Identify which cell holds the provided text, then report its [x, y] central coordinate. 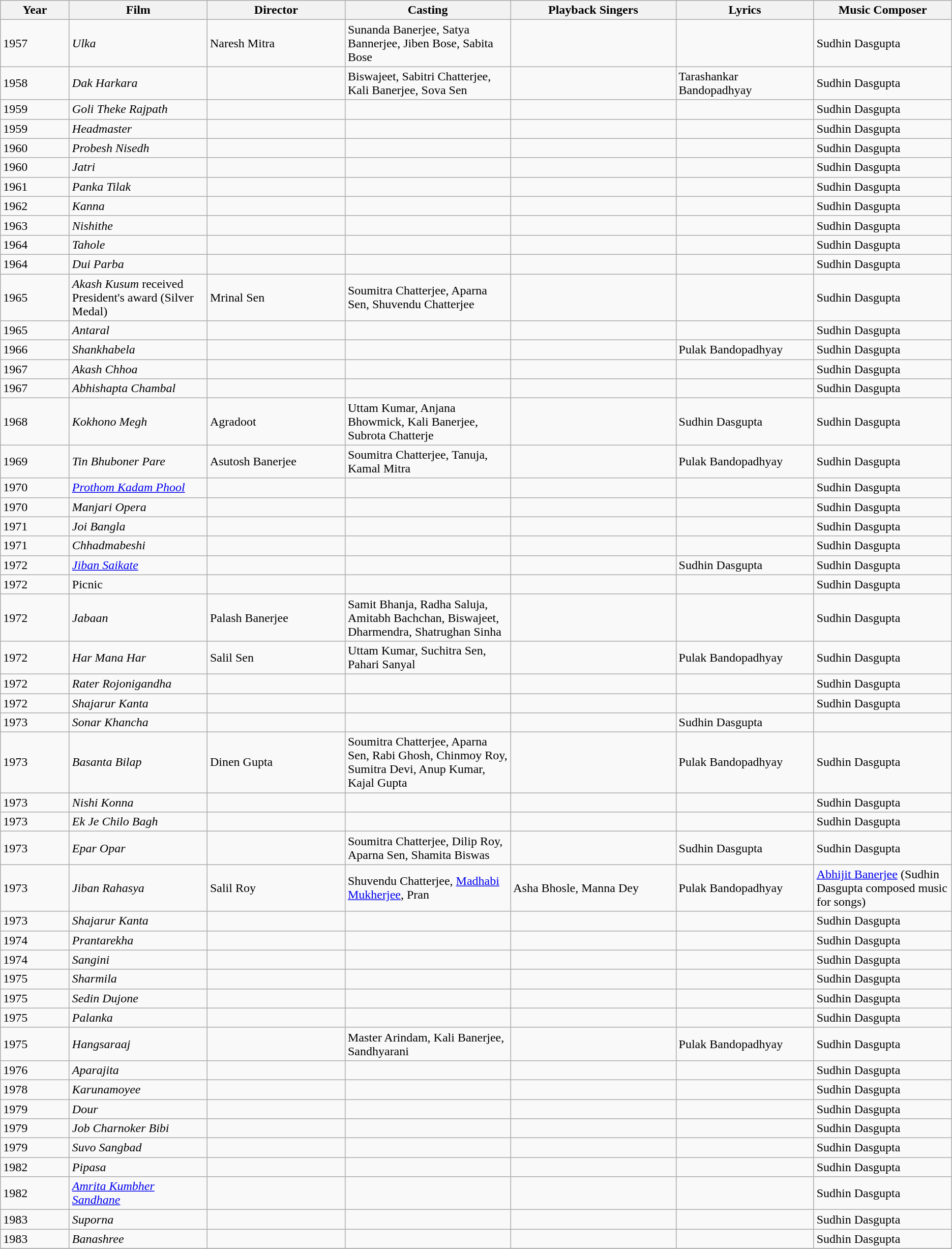
Salil Sen [276, 657]
Banashree [138, 1239]
1976 [35, 1070]
Tarashankar Bandopadhyay [745, 83]
Picnic [138, 584]
Salil Roy [276, 888]
Sharmila [138, 979]
Akash Kusum received President's award (Silver Medal) [138, 297]
Shuvendu Chatterjee, Madhabi Mukherjee, Pran [427, 888]
Music Composer [883, 10]
Sunanda Banerjee, Satya Bannerjee, Jiben Bose, Sabita Bose [427, 43]
Rater Rojonigandha [138, 683]
Probesh Nisedh [138, 148]
1978 [35, 1089]
Nishithe [138, 225]
Kokhono Megh [138, 422]
Karunamoyee [138, 1089]
Amrita Kumbher Sandhane [138, 1193]
Suvo Sangbad [138, 1148]
Jiban Saikate [138, 565]
Dinen Gupta [276, 763]
Jabaan [138, 617]
Pipasa [138, 1167]
Job Charnoker Bibi [138, 1128]
Director [276, 10]
Agradoot [276, 422]
Abhishapta Chambal [138, 389]
Playback Singers [593, 10]
Biswajeet, Sabitri Chatterjee, Kali Banerjee, Sova Sen [427, 83]
Prothom Kadam Phool [138, 488]
Master Arindam, Kali Banerjee, Sandhyarani [427, 1044]
Chhadmabeshi [138, 546]
Tin Bhuboner Pare [138, 462]
Jiban Rahasya [138, 888]
Uttam Kumar, Anjana Bhowmick, Kali Banerjee, Subrota Chatterje [427, 422]
Suporna [138, 1220]
Dour [138, 1109]
Lyrics [745, 10]
Headmaster [138, 129]
1961 [35, 187]
Kanna [138, 206]
Sedin Dujone [138, 998]
Dak Harkara [138, 83]
Epar Opar [138, 848]
1962 [35, 206]
Joi Bangla [138, 526]
Film [138, 10]
Hangsaraaj [138, 1044]
Aparajita [138, 1070]
1958 [35, 83]
1957 [35, 43]
Uttam Kumar, Suchitra Sen, Pahari Sanyal [427, 657]
Har Mana Har [138, 657]
Soumitra Chatterjee, Aparna Sen, Rabi Ghosh, Chinmoy Roy, Sumitra Devi, Anup Kumar, Kajal Gupta [427, 763]
1966 [35, 350]
Asha Bhosle, Manna Dey [593, 888]
Dui Parba [138, 264]
Panka Tilak [138, 187]
Prantarekha [138, 940]
Samit Bhanja, Radha Saluja, Amitabh Bachchan, Biswajeet, Dharmendra, Shatrughan Sinha [427, 617]
Manjari Opera [138, 507]
Sangini [138, 960]
Sonar Khancha [138, 723]
Basanta Bilap [138, 763]
Soumitra Chatterjee, Tanuja, Kamal Mitra [427, 462]
Akash Chhoa [138, 369]
Asutosh Banerjee [276, 462]
Goli Theke Rajpath [138, 109]
Jatri [138, 167]
Tahole [138, 245]
Ek Je Chilo Bagh [138, 822]
1963 [35, 225]
1969 [35, 462]
Soumitra Chatterjee, Dilip Roy, Aparna Sen, Shamita Biswas [427, 848]
Nishi Konna [138, 802]
Abhijit Banerjee (Sudhin Dasgupta composed music for songs) [883, 888]
Palanka [138, 1018]
Year [35, 10]
Mrinal Sen [276, 297]
1968 [35, 422]
Naresh Mitra [276, 43]
Soumitra Chatterjee, Aparna Sen, Shuvendu Chatterjee [427, 297]
Shankhabela [138, 350]
Ulka [138, 43]
Casting [427, 10]
Antaral [138, 331]
Palash Banerjee [276, 617]
